Determine the [X, Y] coordinate at the center of the cell enclosing the given text.  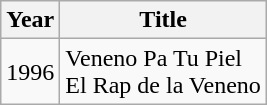
1996 [30, 72]
Year [30, 20]
Title [164, 20]
Veneno Pa Tu PielEl Rap de la Veneno [164, 72]
